Scan for the cell matching the given text and deliver its [X, Y] coordinate at center. 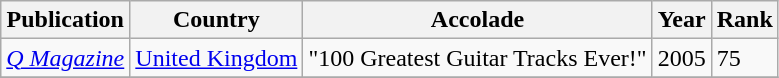
Accolade [478, 20]
United Kingdom [216, 58]
Publication [66, 20]
"100 Greatest Guitar Tracks Ever!" [478, 58]
Rank [744, 20]
75 [744, 58]
Country [216, 20]
Year [682, 20]
Q Magazine [66, 58]
2005 [682, 58]
